Detect which cell encompasses the target text, then output its (X, Y) center coordinate. 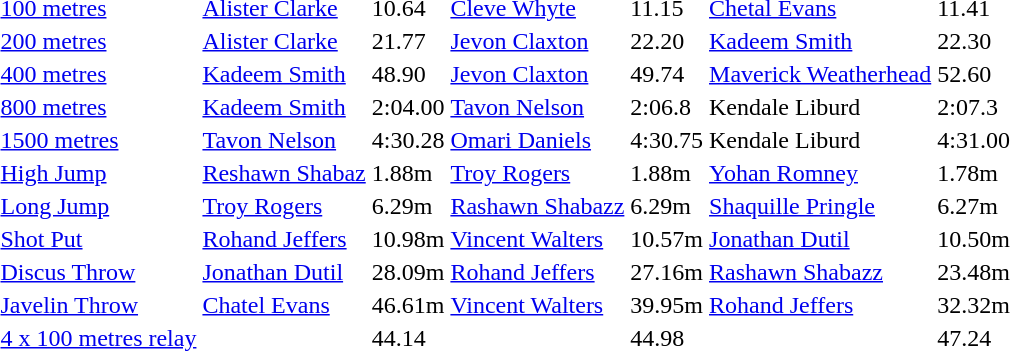
10.98m (408, 239)
4:30.28 (408, 140)
21.77 (408, 41)
27.16m (667, 272)
28.09m (408, 272)
39.95m (667, 305)
Yohan Romney (820, 173)
4:30.75 (667, 140)
Omari Daniels (538, 140)
Maverick Weatherhead (820, 74)
22.20 (667, 41)
2:06.8 (667, 107)
10.57m (667, 239)
Chatel Evans (284, 305)
46.61m (408, 305)
2:04.00 (408, 107)
48.90 (408, 74)
49.74 (667, 74)
Alister Clarke (284, 41)
Reshawn Shabaz (284, 173)
Shaquille Pringle (820, 206)
